Detect which cell encompasses the target text, then output its (X, Y) center coordinate. 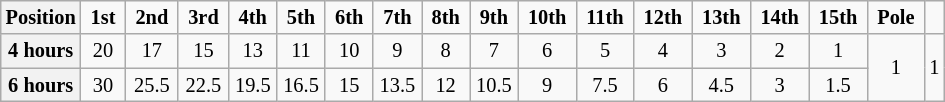
3rd (203, 17)
8th (446, 17)
15th (838, 17)
Position (41, 17)
4.5 (721, 85)
16.5 (301, 85)
Pole (896, 17)
13.5 (397, 85)
9th (494, 17)
22.5 (203, 85)
19.5 (253, 85)
6th (349, 17)
12th (663, 17)
2 (779, 51)
1.5 (838, 85)
20 (104, 51)
1st (104, 17)
8 (446, 51)
7.5 (604, 85)
11th (604, 17)
10th (547, 17)
11 (301, 51)
17 (152, 51)
6 hours (41, 85)
30 (104, 85)
7th (397, 17)
4 hours (41, 51)
10 (349, 51)
7 (494, 51)
5 (604, 51)
2nd (152, 17)
13 (253, 51)
12 (446, 85)
25.5 (152, 85)
14th (779, 17)
10.5 (494, 85)
13th (721, 17)
4th (253, 17)
5th (301, 17)
4 (663, 51)
